Locate the cell with the specified text and output its [x, y] center coordinate. 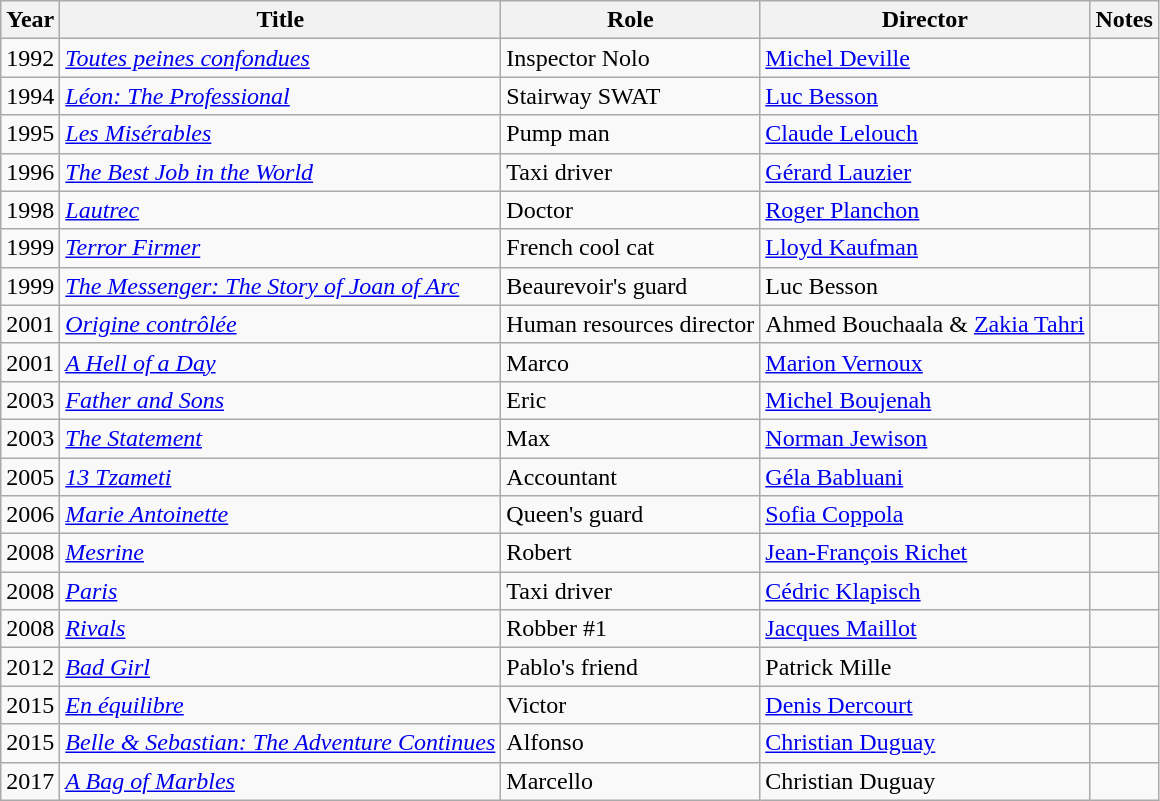
2006 [30, 515]
Michel Boujenah [925, 400]
Pablo's friend [630, 667]
Léon: The Professional [280, 96]
French cool cat [630, 248]
Max [630, 438]
Director [925, 20]
En équilibre [280, 705]
1995 [30, 134]
Pump man [630, 134]
Marcello [630, 781]
The Best Job in the World [280, 172]
Role [630, 20]
Gérard Lauzier [925, 172]
Marco [630, 362]
2005 [30, 477]
Robber #1 [630, 629]
The Statement [280, 438]
Year [30, 20]
Les Misérables [280, 134]
Queen's guard [630, 515]
Géla Babluani [925, 477]
Mesrine [280, 553]
Toutes peines confondues [280, 58]
Stairway SWAT [630, 96]
A Bag of Marbles [280, 781]
Accountant [630, 477]
Robert [630, 553]
Notes [1124, 20]
1996 [30, 172]
The Messenger: The Story of Joan of Arc [280, 286]
Belle & Sebastian: The Adventure Continues [280, 743]
Inspector Nolo [630, 58]
1992 [30, 58]
Marie Antoinette [280, 515]
Eric [630, 400]
Title [280, 20]
Roger Planchon [925, 210]
Norman Jewison [925, 438]
Paris [280, 591]
Claude Lelouch [925, 134]
2012 [30, 667]
1994 [30, 96]
13 Tzameti [280, 477]
Human resources director [630, 324]
Cédric Klapisch [925, 591]
Jean-François Richet [925, 553]
Denis Dercourt [925, 705]
Victor [630, 705]
Alfonso [630, 743]
2017 [30, 781]
Lautrec [280, 210]
Beaurevoir's guard [630, 286]
Lloyd Kaufman [925, 248]
A Hell of a Day [280, 362]
Rivals [280, 629]
Origine contrôlée [280, 324]
Doctor [630, 210]
Jacques Maillot [925, 629]
1998 [30, 210]
Patrick Mille [925, 667]
Michel Deville [925, 58]
Bad Girl [280, 667]
Marion Vernoux [925, 362]
Father and Sons [280, 400]
Terror Firmer [280, 248]
Sofia Coppola [925, 515]
Ahmed Bouchaala & Zakia Tahri [925, 324]
